Identify which cell holds the provided text, then report its (X, Y) central coordinate. 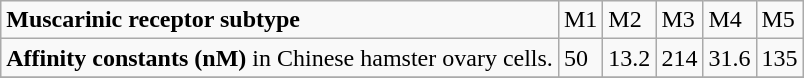
M2 (630, 20)
M3 (680, 20)
M1 (580, 20)
135 (780, 58)
50 (580, 58)
13.2 (630, 58)
31.6 (730, 58)
Muscarinic receptor subtype (280, 20)
214 (680, 58)
Affinity constants (nM) in Chinese hamster ovary cells. (280, 58)
M4 (730, 20)
M5 (780, 20)
